Identify which cell holds the provided text, then report its [x, y] central coordinate. 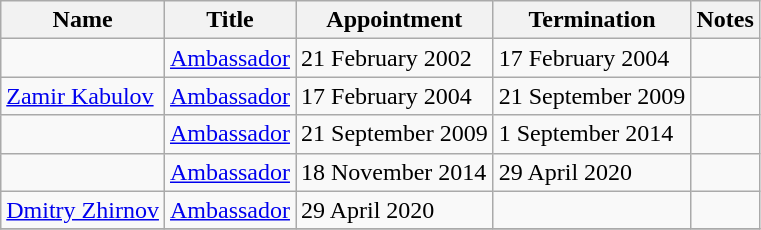
Appointment [395, 20]
Zamir Kabulov [83, 96]
Name [83, 20]
Dmitry Zhirnov [83, 210]
Notes [725, 20]
Termination [592, 20]
Title [230, 20]
1 September 2014 [592, 134]
18 November 2014 [395, 172]
21 February 2002 [395, 58]
